Scan for the cell matching the given text and deliver its (X, Y) coordinate at center. 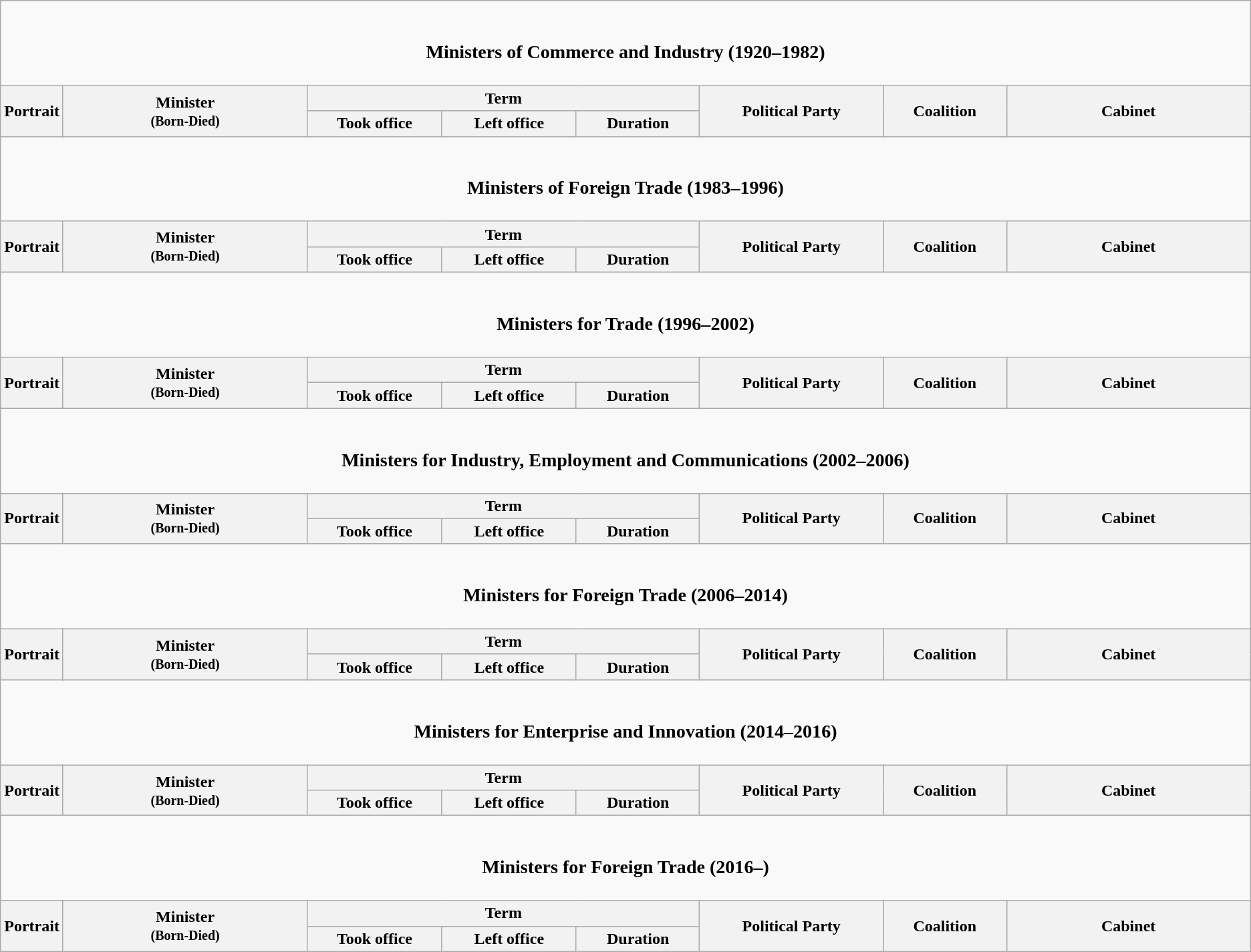
Ministers for Trade (1996–2002) (625, 314)
Ministers of Commerce and Industry (1920–1982) (625, 43)
Ministers for Enterprise and Innovation (2014–2016) (625, 722)
Ministers for Foreign Trade (2016–) (625, 858)
Ministers for Foreign Trade (2006–2014) (625, 587)
Ministers of Foreign Trade (1983–1996) (625, 179)
Ministers for Industry, Employment and Communications (2002–2006) (625, 450)
